Identify which cell holds the provided text, then report its [X, Y] central coordinate. 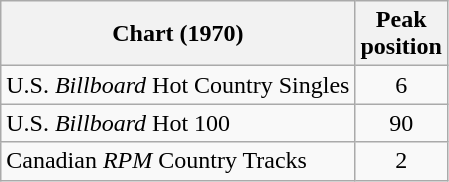
U.S. Billboard Hot 100 [178, 123]
U.S. Billboard Hot Country Singles [178, 85]
2 [401, 161]
Peakposition [401, 34]
Canadian RPM Country Tracks [178, 161]
90 [401, 123]
6 [401, 85]
Chart (1970) [178, 34]
